Return the (x, y) coordinate for the center point of the cell that contains the specified text.  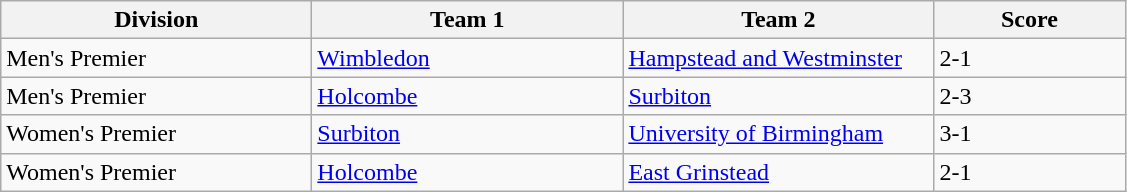
Wimbledon (468, 58)
Score (1030, 20)
East Grinstead (778, 172)
Team 2 (778, 20)
Hampstead and Westminster (778, 58)
2-3 (1030, 96)
University of Birmingham (778, 134)
Team 1 (468, 20)
Division (156, 20)
3-1 (1030, 134)
